From the cell containing the given text, extract its center point as [x, y] coordinate. 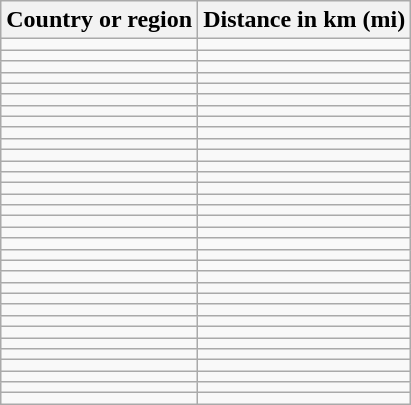
Country or region [100, 20]
Distance in km (mi) [304, 20]
